Find where the given text appears and provide that cell's center as (X, Y) coordinate. 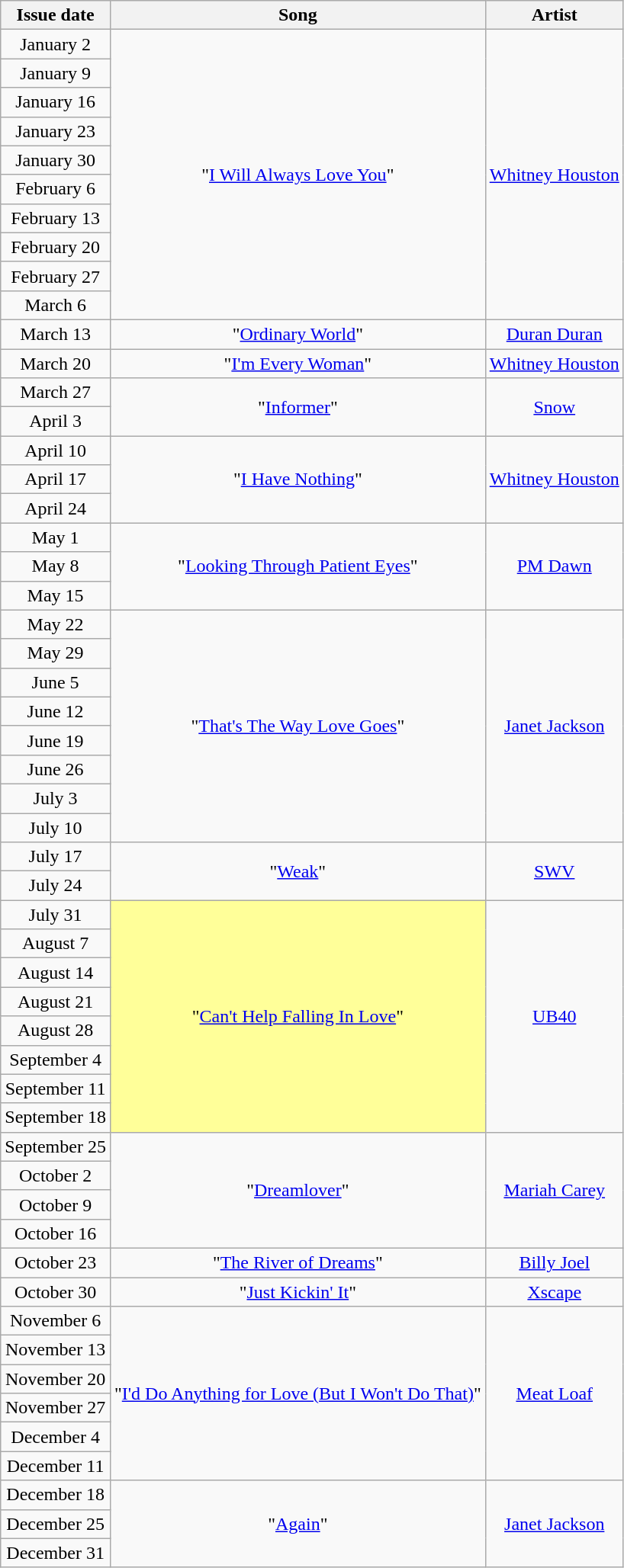
September 4 (56, 1060)
June 5 (56, 682)
November 20 (56, 1379)
July 17 (56, 857)
February 20 (56, 247)
July 10 (56, 827)
"Looking Through Patient Eyes" (298, 566)
December 11 (56, 1466)
January 9 (56, 73)
October 9 (56, 1204)
May 1 (56, 537)
"I'm Every Woman" (298, 364)
July 31 (56, 915)
March 6 (56, 305)
January 23 (56, 131)
May 22 (56, 624)
May 15 (56, 595)
August 28 (56, 1031)
November 13 (56, 1350)
UB40 (554, 1016)
"Just Kickin' It" (298, 1292)
September 25 (56, 1146)
June 19 (56, 740)
"Dreamlover" (298, 1190)
Billy Joel (554, 1262)
May 29 (56, 653)
January 2 (56, 44)
PM Dawn (554, 566)
"Again" (298, 1524)
Meat Loaf (554, 1393)
Issue date (56, 15)
March 13 (56, 334)
October 23 (56, 1262)
July 24 (56, 886)
Song (298, 15)
"I'd Do Anything for Love (But I Won't Do That)" (298, 1393)
January 30 (56, 160)
"The River of Dreams" (298, 1262)
February 13 (56, 218)
November 27 (56, 1408)
December 4 (56, 1437)
October 16 (56, 1233)
April 24 (56, 508)
"I Will Always Love You" (298, 175)
"That's The Way Love Goes" (298, 726)
October 30 (56, 1292)
Artist (554, 15)
December 31 (56, 1553)
April 10 (56, 451)
February 6 (56, 189)
"Can't Help Falling In Love" (298, 1016)
"Informer" (298, 407)
March 20 (56, 364)
August 7 (56, 944)
March 27 (56, 393)
"Weak" (298, 871)
September 11 (56, 1089)
July 3 (56, 798)
"Ordinary World" (298, 334)
April 17 (56, 479)
April 3 (56, 422)
June 26 (56, 769)
Mariah Carey (554, 1190)
February 27 (56, 276)
Snow (554, 407)
December 25 (56, 1524)
October 2 (56, 1175)
December 18 (56, 1495)
September 18 (56, 1117)
Duran Duran (554, 334)
August 21 (56, 1002)
"I Have Nothing" (298, 479)
November 6 (56, 1321)
June 12 (56, 711)
August 14 (56, 973)
Xscape (554, 1292)
January 16 (56, 102)
May 8 (56, 566)
SWV (554, 871)
